Extract the [X, Y] coordinate from the center of the cell holding the provided text.  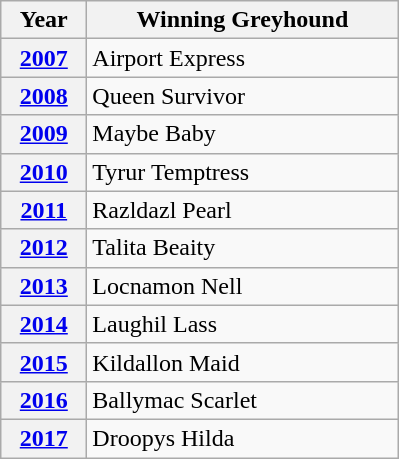
Laughil Lass [242, 324]
2016 [44, 400]
Year [44, 20]
Kildallon Maid [242, 362]
2007 [44, 58]
2008 [44, 96]
Maybe Baby [242, 134]
2013 [44, 286]
Airport Express [242, 58]
Queen Survivor [242, 96]
2010 [44, 172]
2009 [44, 134]
Winning Greyhound [242, 20]
2014 [44, 324]
2017 [44, 438]
Locnamon Nell [242, 286]
Razldazl Pearl [242, 210]
Talita Beaity [242, 248]
2015 [44, 362]
Ballymac Scarlet [242, 400]
2012 [44, 248]
2011 [44, 210]
Tyrur Temptress [242, 172]
Droopys Hilda [242, 438]
